Return (x, y) of the center of cell containing provided text 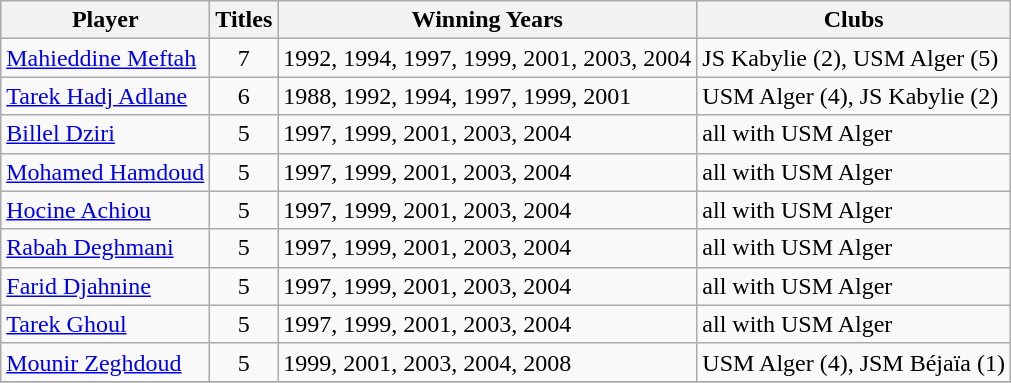
Tarek Hadj Adlane (106, 96)
1999, 2001, 2003, 2004, 2008 (488, 362)
Mounir Zeghdoud (106, 362)
6 (244, 96)
USM Alger (4), JS Kabylie (2) (854, 96)
1988, 1992, 1994, 1997, 1999, 2001 (488, 96)
1992, 1994, 1997, 1999, 2001, 2003, 2004 (488, 58)
Player (106, 20)
Mahieddine Meftah (106, 58)
Mohamed Hamdoud (106, 172)
Farid Djahnine (106, 286)
Hocine Achiou (106, 210)
Tarek Ghoul (106, 324)
7 (244, 58)
Titles (244, 20)
Rabah Deghmani (106, 248)
Clubs (854, 20)
JS Kabylie (2), USM Alger (5) (854, 58)
USM Alger (4), JSM Béjaïa (1) (854, 362)
Winning Years (488, 20)
Billel Dziri (106, 134)
